For the text-containing cell, return its midpoint in [x, y] coordinate format. 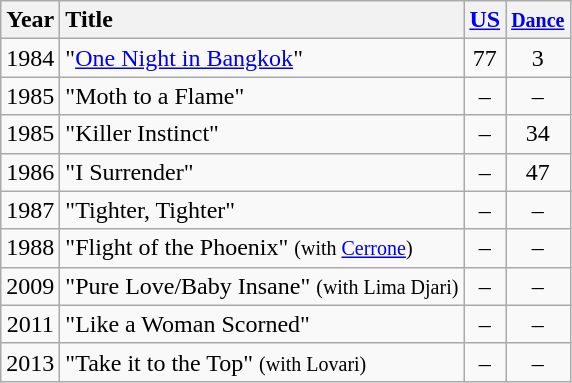
2009 [30, 286]
2011 [30, 324]
1984 [30, 58]
"One Night in Bangkok" [262, 58]
"Pure Love/Baby Insane" (with Lima Djari) [262, 286]
Dance [538, 20]
"I Surrender" [262, 172]
"Tighter, Tighter" [262, 210]
"Like a Woman Scorned" [262, 324]
3 [538, 58]
"Moth to a Flame" [262, 96]
1986 [30, 172]
Title [262, 20]
"Flight of the Phoenix" (with Cerrone) [262, 248]
47 [538, 172]
"Killer Instinct" [262, 134]
"Take it to the Top" (with Lovari) [262, 362]
US [485, 20]
1988 [30, 248]
2013 [30, 362]
77 [485, 58]
Year [30, 20]
34 [538, 134]
1987 [30, 210]
